Capture the cell that displays the provided text and extract its (X, Y) central coordinate. 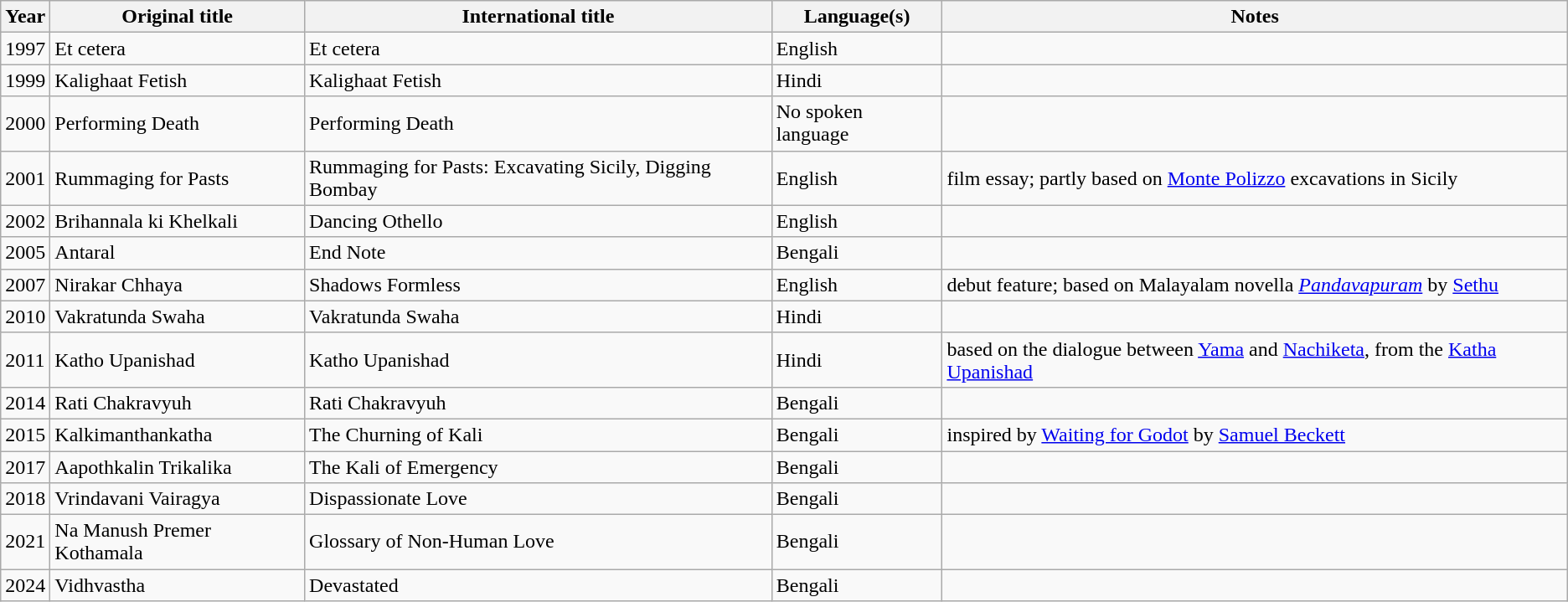
Year (25, 17)
Original title (178, 17)
1999 (25, 80)
Antaral (178, 253)
debut feature; based on Malayalam novella Pandavapuram by Sethu (1255, 285)
2001 (25, 178)
Brihannala ki Khelkali (178, 221)
Dispassionate Love (539, 499)
2002 (25, 221)
Rummaging for Pasts: Excavating Sicily, Digging Bombay (539, 178)
Vrindavani Vairagya (178, 499)
2024 (25, 585)
2005 (25, 253)
Nirakar Chhaya (178, 285)
inspired by Waiting for Godot by Samuel Beckett (1255, 435)
International title (539, 17)
Rummaging for Pasts (178, 178)
film essay; partly based on Monte Polizzo excavations in Sicily (1255, 178)
2000 (25, 124)
Dancing Othello (539, 221)
based on the dialogue between Yama and Nachiketa, from the Katha Upanishad (1255, 360)
2011 (25, 360)
Kalkimanthankatha (178, 435)
Vidhvastha (178, 585)
1997 (25, 49)
The Churning of Kali (539, 435)
Na Manush Premer Kothamala (178, 543)
Glossary of Non-Human Love (539, 543)
Shadows Formless (539, 285)
Notes (1255, 17)
No spoken language (857, 124)
Aapothkalin Trikalika (178, 466)
2015 (25, 435)
End Note (539, 253)
2018 (25, 499)
2010 (25, 316)
Language(s) (857, 17)
2014 (25, 403)
2021 (25, 543)
Devastated (539, 585)
The Kali of Emergency (539, 466)
2007 (25, 285)
2017 (25, 466)
